Detect which cell encompasses the target text, then output its [x, y] center coordinate. 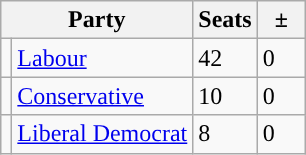
Liberal Democrat [102, 134]
± [281, 20]
8 [225, 134]
Seats [225, 20]
Labour [102, 58]
10 [225, 96]
42 [225, 58]
Party [97, 20]
Conservative [102, 96]
